Capture the cell that displays the provided text and extract its (x, y) central coordinate. 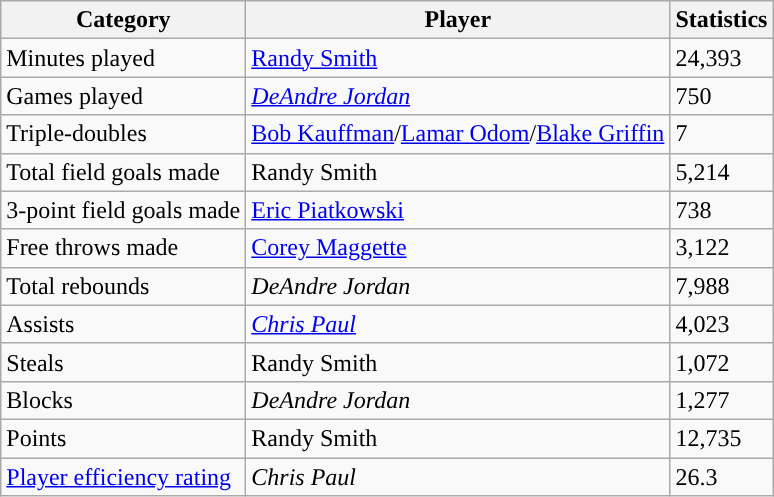
750 (722, 96)
1,072 (722, 362)
3-point field goals made (124, 210)
Total field goals made (124, 172)
Total rebounds (124, 286)
Player efficiency rating (124, 477)
Blocks (124, 400)
1,277 (722, 400)
5,214 (722, 172)
Category (124, 20)
Minutes played (124, 58)
4,023 (722, 324)
Statistics (722, 20)
7 (722, 134)
Assists (124, 324)
3,122 (722, 248)
Corey Maggette (458, 248)
Eric Piatkowski (458, 210)
Player (458, 20)
12,735 (722, 438)
7,988 (722, 286)
Bob Kauffman/Lamar Odom/Blake Griffin (458, 134)
738 (722, 210)
26.3 (722, 477)
Free throws made (124, 248)
Games played (124, 96)
Steals (124, 362)
24,393 (722, 58)
Points (124, 438)
Triple-doubles (124, 134)
